From the cell containing the given text, extract its center point as (X, Y) coordinate. 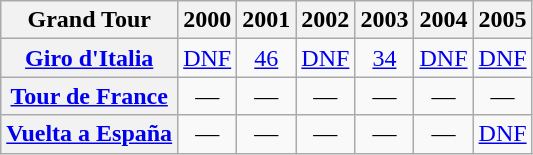
2005 (502, 20)
34 (384, 58)
46 (266, 58)
2000 (208, 20)
2003 (384, 20)
2002 (326, 20)
Giro d'Italia (90, 58)
2001 (266, 20)
Vuelta a España (90, 134)
2004 (444, 20)
Grand Tour (90, 20)
Tour de France (90, 96)
